Find where the given text appears and provide that cell's center as (x, y) coordinate. 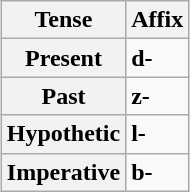
d- (158, 58)
Hypothetic (63, 134)
Past (63, 96)
b- (158, 172)
l- (158, 134)
Present (63, 58)
z- (158, 96)
Imperative (63, 172)
Affix (158, 20)
Tense (63, 20)
